Find where the given text appears and provide that cell's center as [x, y] coordinate. 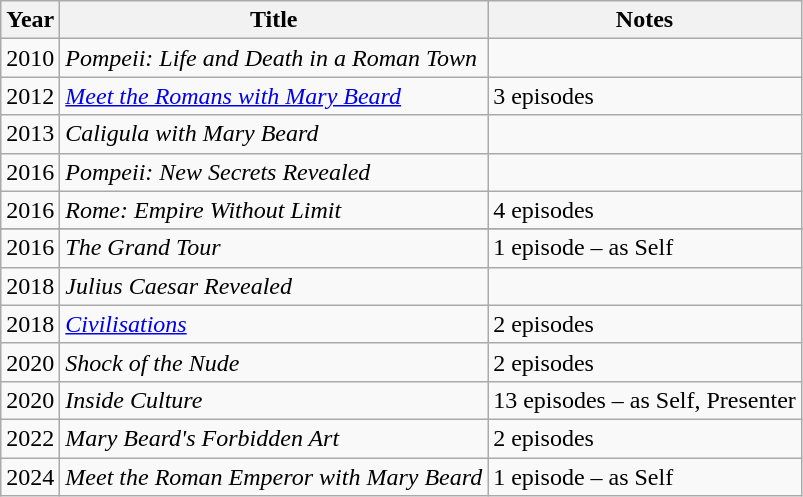
Title [274, 20]
2010 [30, 58]
13 episodes – as Self, Presenter [645, 400]
2013 [30, 134]
Inside Culture [274, 400]
Notes [645, 20]
Rome: Empire Without Limit [274, 210]
Meet the Romans with Mary Beard [274, 96]
3 episodes [645, 96]
Caligula with Mary Beard [274, 134]
2012 [30, 96]
Mary Beard's Forbidden Art [274, 438]
Julius Caesar Revealed [274, 286]
Pompeii: New Secrets Revealed [274, 172]
2024 [30, 477]
Year [30, 20]
Pompeii: Life and Death in a Roman Town [274, 58]
Meet the Roman Emperor with Mary Beard [274, 477]
Shock of the Nude [274, 362]
Civilisations [274, 324]
2022 [30, 438]
The Grand Tour [274, 248]
4 episodes [645, 210]
